Capture the cell that displays the provided text and extract its [X, Y] central coordinate. 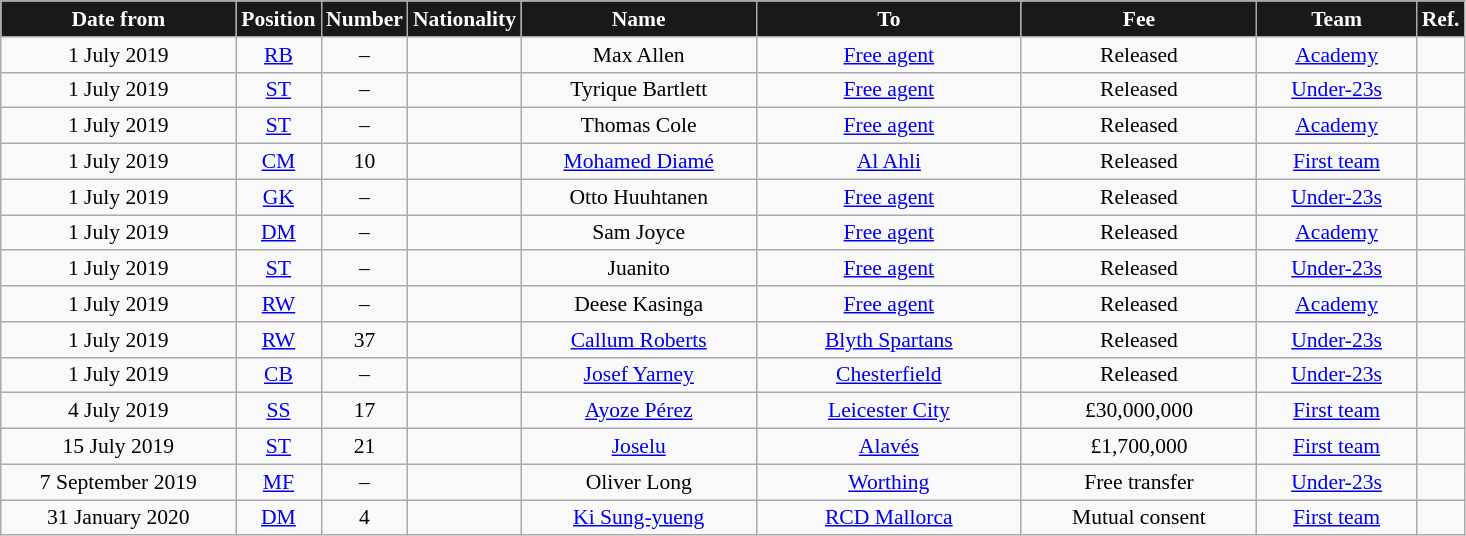
Ayoze Pérez [638, 411]
Thomas Cole [638, 126]
RB [278, 55]
Fee [1138, 19]
Joselu [638, 447]
31 January 2020 [118, 518]
Callum Roberts [638, 340]
Name [638, 19]
10 [364, 162]
Blyth Spartans [888, 340]
SS [278, 411]
Leicester City [888, 411]
Oliver Long [638, 482]
Team [1337, 19]
Deese Kasinga [638, 304]
To [888, 19]
Chesterfield [888, 375]
Ki Sung-yueng [638, 518]
Ref. [1441, 19]
Date from [118, 19]
4 July 2019 [118, 411]
Mutual consent [1138, 518]
Juanito [638, 269]
Otto Huuhtanen [638, 197]
CB [278, 375]
Tyrique Bartlett [638, 90]
Number [364, 19]
Mohamed Diamé [638, 162]
21 [364, 447]
Worthing [888, 482]
MF [278, 482]
Al Ahli [888, 162]
7 September 2019 [118, 482]
Free transfer [1138, 482]
17 [364, 411]
15 July 2019 [118, 447]
£1,700,000 [1138, 447]
CM [278, 162]
37 [364, 340]
Max Allen [638, 55]
Sam Joyce [638, 233]
GK [278, 197]
Alavés [888, 447]
Josef Yarney [638, 375]
Nationality [464, 19]
Position [278, 19]
4 [364, 518]
£30,000,000 [1138, 411]
RCD Mallorca [888, 518]
